Detect which cell encompasses the target text, then output its (x, y) center coordinate. 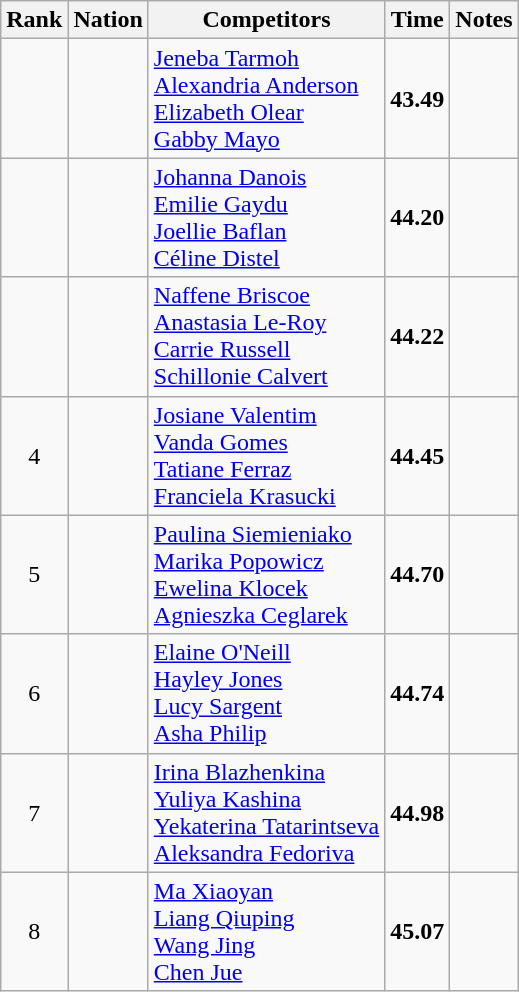
45.07 (418, 932)
44.45 (418, 456)
6 (34, 694)
8 (34, 932)
Josiane ValentimVanda GomesTatiane FerrazFranciela Krasucki (266, 456)
44.20 (418, 218)
Notes (484, 20)
Irina BlazhenkinaYuliya KashinaYekaterina TatarintsevaAleksandra Fedoriva (266, 812)
44.74 (418, 694)
43.49 (418, 98)
44.70 (418, 574)
Jeneba TarmohAlexandria AndersonElizabeth OlearGabby Mayo (266, 98)
Competitors (266, 20)
Johanna DanoisEmilie GayduJoellie BaflanCéline Distel (266, 218)
Paulina SiemieniakoMarika PopowiczEwelina KlocekAgnieszka Ceglarek (266, 574)
44.22 (418, 336)
Rank (34, 20)
Nation (108, 20)
Naffene BriscoeAnastasia Le-RoyCarrie RussellSchillonie Calvert (266, 336)
44.98 (418, 812)
Time (418, 20)
Ma XiaoyanLiang QiupingWang JingChen Jue (266, 932)
7 (34, 812)
4 (34, 456)
5 (34, 574)
Elaine O'NeillHayley JonesLucy SargentAsha Philip (266, 694)
